For the text-containing cell, return its midpoint in [x, y] coordinate format. 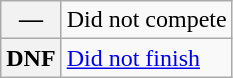
Did not compete [146, 20]
Did not finish [146, 58]
— [31, 20]
DNF [31, 58]
